Detect which cell encompasses the target text, then output its (x, y) center coordinate. 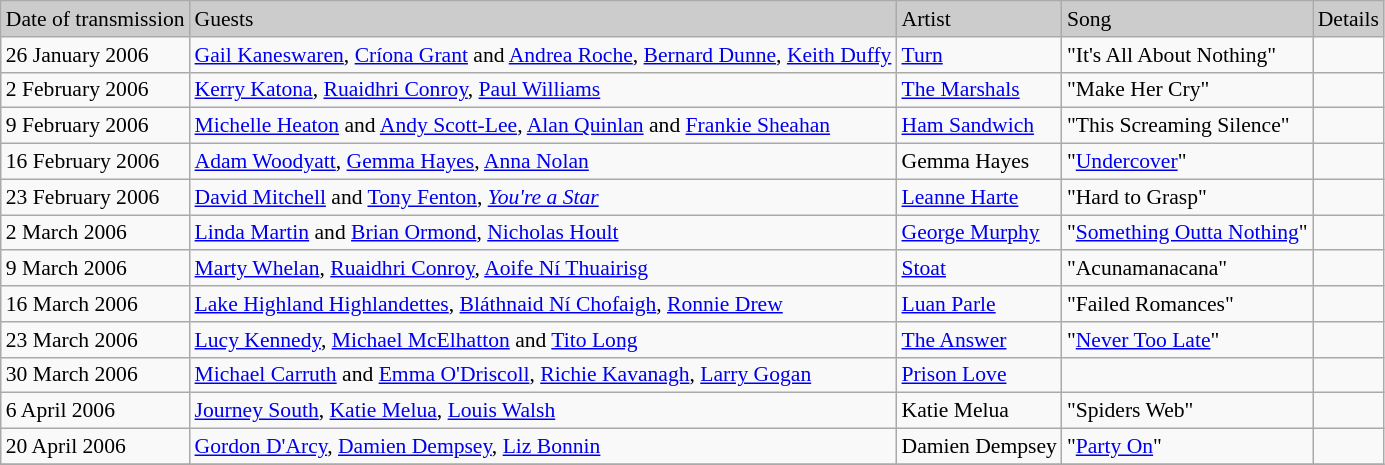
"Never Too Late" (1188, 340)
George Murphy (978, 233)
The Marshals (978, 90)
Damien Dempsey (978, 447)
23 March 2006 (96, 340)
16 February 2006 (96, 162)
Luan Parle (978, 304)
2 March 2006 (96, 233)
Details (1348, 19)
20 April 2006 (96, 447)
9 March 2006 (96, 269)
23 February 2006 (96, 197)
Artist (978, 19)
"Failed Romances" (1188, 304)
Stoat (978, 269)
Gail Kaneswaren, Críona Grant and Andrea Roche, Bernard Dunne, Keith Duffy (544, 55)
"Undercover" (1188, 162)
"Hard to Grasp" (1188, 197)
Marty Whelan, Ruaidhri Conroy, Aoife Ní Thuairisg (544, 269)
Song (1188, 19)
Journey South, Katie Melua, Louis Walsh (544, 411)
"Spiders Web" (1188, 411)
Prison Love (978, 375)
"Make Her Cry" (1188, 90)
Guests (544, 19)
The Answer (978, 340)
Lake Highland Highlandettes, Bláthnaid Ní Chofaigh, Ronnie Drew (544, 304)
16 March 2006 (96, 304)
Gordon D'Arcy, Damien Dempsey, Liz Bonnin (544, 447)
Ham Sandwich (978, 126)
6 April 2006 (96, 411)
Lucy Kennedy, Michael McElhatton and Tito Long (544, 340)
"It's All About Nothing" (1188, 55)
9 February 2006 (96, 126)
26 January 2006 (96, 55)
"Acunamanacana" (1188, 269)
2 February 2006 (96, 90)
Katie Melua (978, 411)
Date of transmission (96, 19)
30 March 2006 (96, 375)
Michelle Heaton and Andy Scott-Lee, Alan Quinlan and Frankie Sheahan (544, 126)
Turn (978, 55)
Adam Woodyatt, Gemma Hayes, Anna Nolan (544, 162)
Linda Martin and Brian Ormond, Nicholas Hoult (544, 233)
Kerry Katona, Ruaidhri Conroy, Paul Williams (544, 90)
Leanne Harte (978, 197)
Gemma Hayes (978, 162)
"Something Outta Nothing" (1188, 233)
David Mitchell and Tony Fenton, You're a Star (544, 197)
Michael Carruth and Emma O'Driscoll, Richie Kavanagh, Larry Gogan (544, 375)
"Party On" (1188, 447)
"This Screaming Silence" (1188, 126)
